Output the [x, y] coordinate of the center of the cell containing the given text.  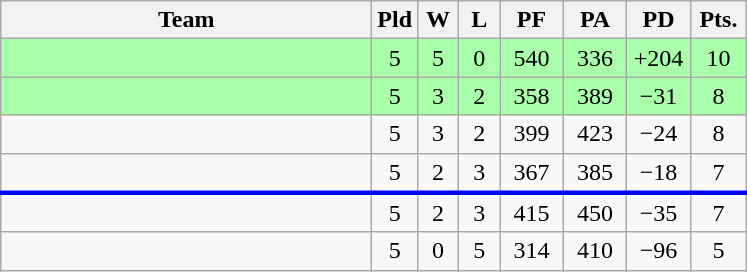
367 [532, 173]
423 [595, 134]
L [480, 20]
410 [595, 251]
Pld [395, 20]
PA [595, 20]
−35 [659, 213]
PF [532, 20]
−96 [659, 251]
Pts. [718, 20]
336 [595, 58]
−31 [659, 96]
314 [532, 251]
Team [186, 20]
415 [532, 213]
+204 [659, 58]
10 [718, 58]
540 [532, 58]
450 [595, 213]
358 [532, 96]
385 [595, 173]
399 [532, 134]
−24 [659, 134]
389 [595, 96]
W [438, 20]
−18 [659, 173]
PD [659, 20]
